Pinpoint the cell where the given text exists, returning its [x, y] midpoint coordinate. 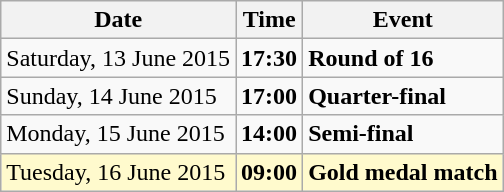
Semi-final [403, 134]
14:00 [270, 134]
Round of 16 [403, 58]
Tuesday, 16 June 2015 [118, 172]
Saturday, 13 June 2015 [118, 58]
Sunday, 14 June 2015 [118, 96]
Gold medal match [403, 172]
Time [270, 20]
09:00 [270, 172]
Event [403, 20]
Quarter-final [403, 96]
Date [118, 20]
Monday, 15 June 2015 [118, 134]
17:30 [270, 58]
17:00 [270, 96]
